Return (x, y) of the center of cell containing provided text 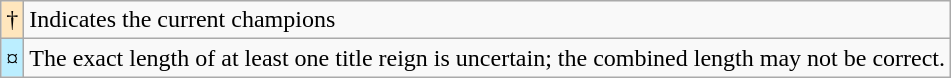
¤ (12, 58)
The exact length of at least one title reign is uncertain; the combined length may not be correct. (488, 58)
† (12, 20)
Indicates the current champions (488, 20)
